Find where the given text appears and provide that cell's center as (X, Y) coordinate. 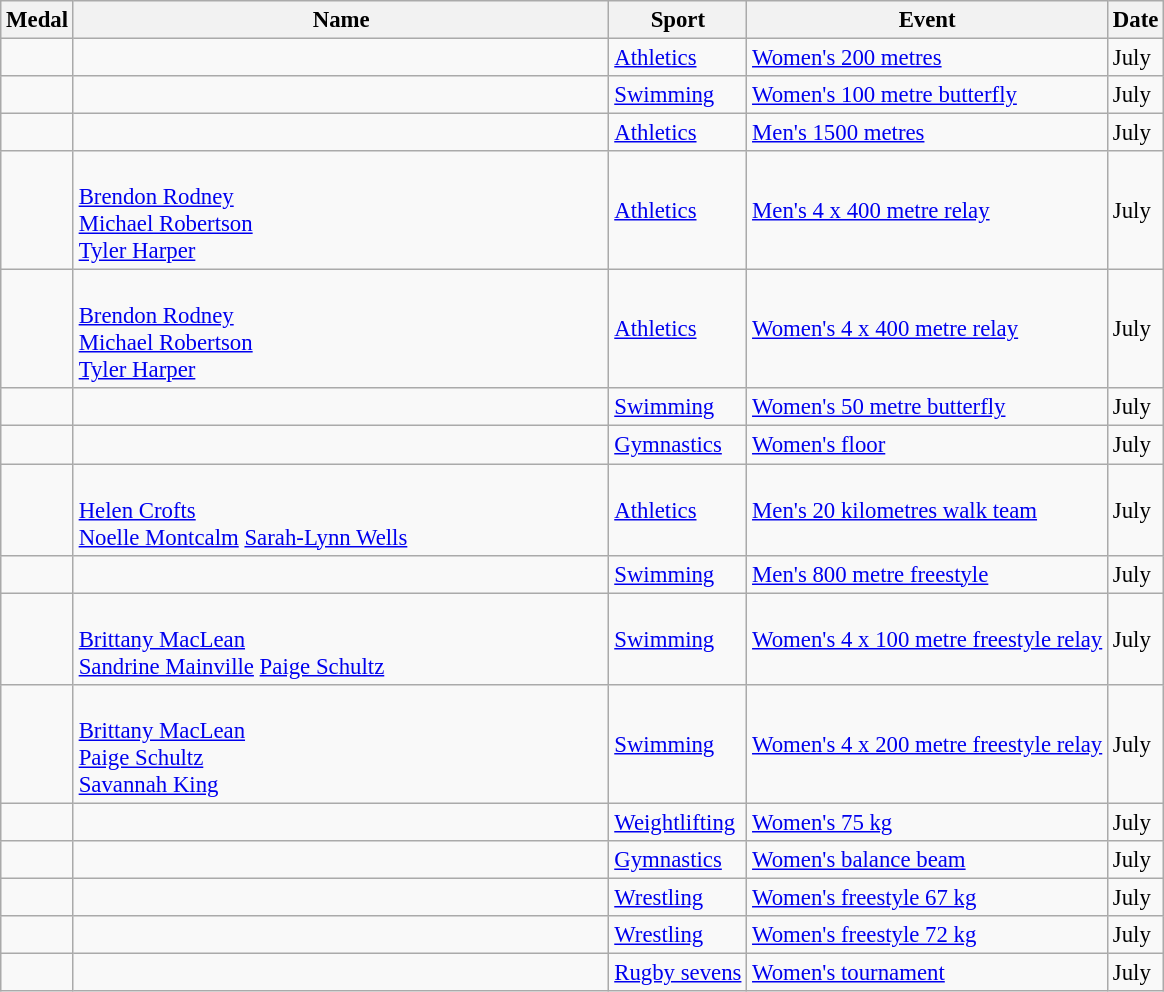
Men's 20 kilometres walk team (928, 510)
Women's tournament (928, 972)
Women's 200 metres (928, 58)
Event (928, 20)
Medal (38, 20)
Brittany MacLean Paige Schultz Savannah King (341, 744)
Men's 4 x 400 metre relay (928, 210)
Rugby sevens (678, 972)
Women's freestyle 67 kg (928, 897)
Date (1136, 20)
Women's 4 x 100 metre freestyle relay (928, 639)
Women's 50 metre butterfly (928, 407)
Women's 75 kg (928, 822)
Men's 800 metre freestyle (928, 574)
Brittany MacLean Sandrine Mainville Paige Schultz (341, 639)
Women's balance beam (928, 860)
Women's 4 x 200 metre freestyle relay (928, 744)
Women's 4 x 400 metre relay (928, 330)
Weightlifting (678, 822)
Men's 1500 metres (928, 133)
Women's 100 metre butterfly (928, 95)
Women's freestyle 72 kg (928, 935)
Sport (678, 20)
Women's floor (928, 445)
Name (341, 20)
Helen Crofts Noelle Montcalm Sarah-Lynn Wells (341, 510)
